Provide the [x, y] coordinate of the cell's center where the given text is located.  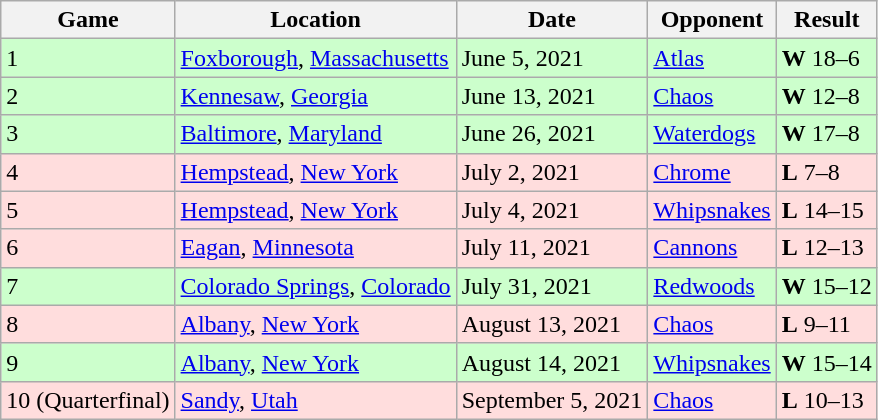
6 [88, 248]
Waterdogs [712, 134]
L 9–11 [826, 324]
Game [88, 20]
W 12–8 [826, 96]
9 [88, 362]
July 2, 2021 [552, 172]
5 [88, 210]
L 14–15 [826, 210]
Colorado Springs, Colorado [316, 286]
August 13, 2021 [552, 324]
Date [552, 20]
3 [88, 134]
4 [88, 172]
Baltimore, Maryland [316, 134]
Cannons [712, 248]
8 [88, 324]
2 [88, 96]
L 12–13 [826, 248]
Location [316, 20]
July 4, 2021 [552, 210]
September 5, 2021 [552, 400]
7 [88, 286]
July 11, 2021 [552, 248]
W 15–12 [826, 286]
W 17–8 [826, 134]
Atlas [712, 58]
Result [826, 20]
L 7–8 [826, 172]
Kennesaw, Georgia [316, 96]
10 (Quarterfinal) [88, 400]
Eagan, Minnesota [316, 248]
Redwoods [712, 286]
June 26, 2021 [552, 134]
Chrome [712, 172]
L 10–13 [826, 400]
1 [88, 58]
W 15–14 [826, 362]
Foxborough, Massachusetts [316, 58]
W 18–6 [826, 58]
Opponent [712, 20]
Sandy, Utah [316, 400]
August 14, 2021 [552, 362]
July 31, 2021 [552, 286]
June 5, 2021 [552, 58]
June 13, 2021 [552, 96]
